From the cell containing the given text, extract its center point as [X, Y] coordinate. 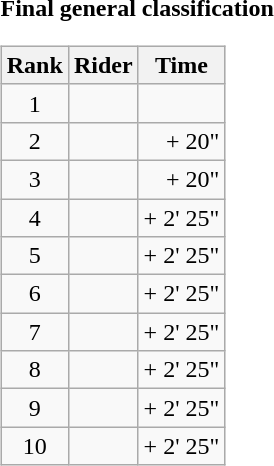
2 [34, 141]
10 [34, 446]
3 [34, 179]
Rider [103, 65]
Rank [34, 65]
9 [34, 408]
8 [34, 370]
5 [34, 256]
7 [34, 332]
1 [34, 103]
4 [34, 217]
Time [182, 65]
6 [34, 294]
